Find where the given text appears and provide that cell's center as [x, y] coordinate. 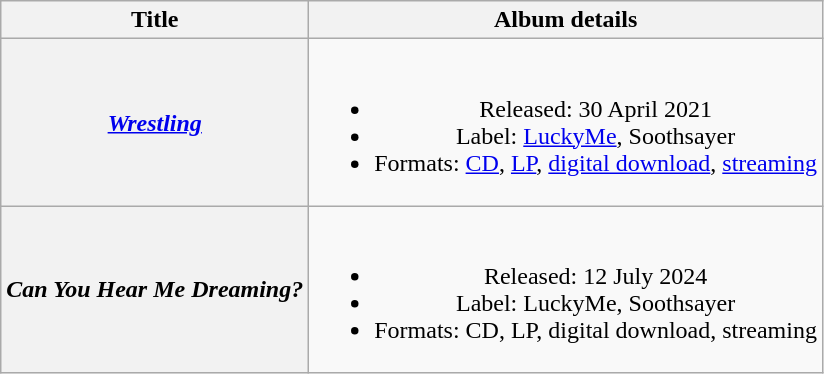
Released: 12 July 2024Label: LuckyMe, SoothsayerFormats: CD, LP, digital download, streaming [566, 290]
Can You Hear Me Dreaming? [155, 290]
Title [155, 20]
Wrestling [155, 122]
Album details [566, 20]
Released: 30 April 2021Label: LuckyMe, SoothsayerFormats: CD, LP, digital download, streaming [566, 122]
